Determine the [X, Y] coordinate at the center of the cell enclosing the given text.  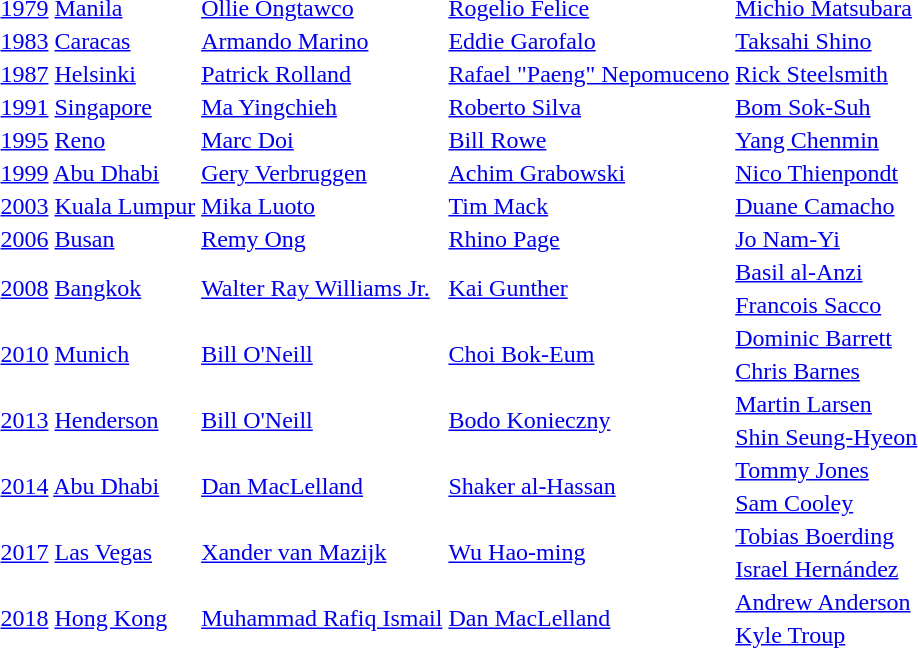
Armando Marino [322, 41]
Wu Hao-ming [589, 552]
Ma Yingchieh [322, 107]
Gery Verbruggen [322, 173]
Rafael "Paeng" Nepomuceno [589, 74]
Xander van Mazijk [322, 552]
Bodo Konieczny [589, 420]
Marc Doi [322, 140]
Choi Bok-Eum [589, 354]
Walter Ray Williams Jr. [322, 288]
Dan MacLelland [322, 486]
Rhino Page [589, 239]
Patrick Rolland [322, 74]
Shaker al-Hassan [589, 486]
Achim Grabowski [589, 173]
Tim Mack [589, 206]
Remy Ong [322, 239]
Roberto Silva [589, 107]
Kai Gunther [589, 288]
Bill Rowe [589, 140]
Mika Luoto [322, 206]
Eddie Garofalo [589, 41]
